Return the [x, y] coordinate for the center point of the cell that contains the specified text.  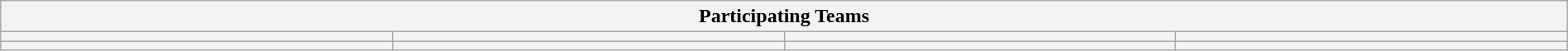
Participating Teams [784, 16]
